Scan for the cell matching the given text and deliver its (x, y) coordinate at center. 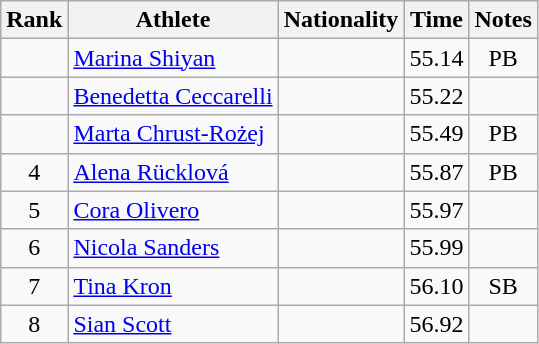
7 (34, 286)
55.14 (436, 58)
5 (34, 210)
Marta Chrust-Rożej (173, 134)
6 (34, 248)
Nationality (341, 20)
Alena Rücklová (173, 172)
56.92 (436, 324)
Nicola Sanders (173, 248)
Tina Kron (173, 286)
8 (34, 324)
56.10 (436, 286)
55.97 (436, 210)
Cora Olivero (173, 210)
55.87 (436, 172)
55.99 (436, 248)
55.22 (436, 96)
Sian Scott (173, 324)
Benedetta Ceccarelli (173, 96)
Rank (34, 20)
Time (436, 20)
55.49 (436, 134)
Marina Shiyan (173, 58)
Athlete (173, 20)
4 (34, 172)
SB (503, 286)
Notes (503, 20)
